Search for the cell housing the specified text and yield its (x, y) center coordinate. 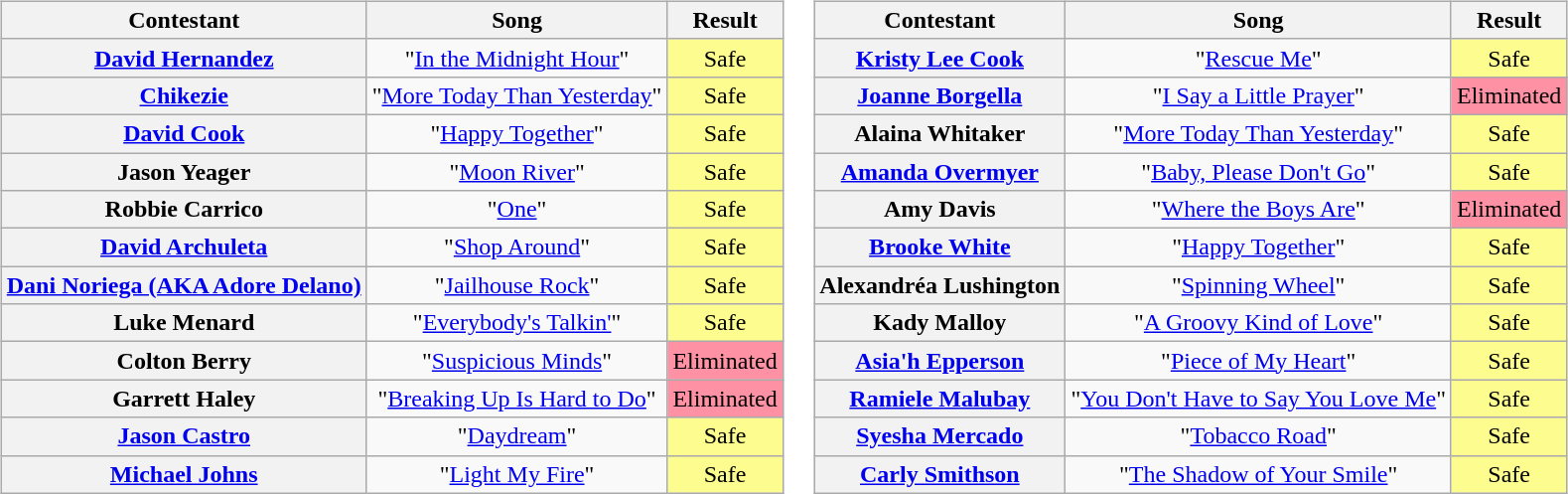
Kady Malloy (939, 323)
Joanne Borgella (939, 95)
"Shop Around" (516, 247)
"In the Midnight Hour" (516, 58)
Alaina Whitaker (939, 133)
"Everybody's Talkin'" (516, 323)
"I Say a Little Prayer" (1259, 95)
"Jailhouse Rock" (516, 285)
"Suspicious Minds" (516, 361)
Jason Yeager (184, 172)
Dani Noriega (AKA Adore Delano) (184, 285)
Robbie Carrico (184, 210)
"Baby, Please Don't Go" (1259, 172)
David Archuleta (184, 247)
Amanda Overmyer (939, 172)
Colton Berry (184, 361)
Brooke White (939, 247)
Carly Smithson (939, 474)
David Cook (184, 133)
"Where the Boys Are" (1259, 210)
Kristy Lee Cook (939, 58)
Garrett Haley (184, 399)
"You Don't Have to Say You Love Me" (1259, 399)
Amy Davis (939, 210)
Asia'h Epperson (939, 361)
"Daydream" (516, 436)
"Tobacco Road" (1259, 436)
"A Groovy Kind of Love" (1259, 323)
Luke Menard (184, 323)
Jason Castro (184, 436)
Ramiele Malubay (939, 399)
"Spinning Wheel" (1259, 285)
David Hernandez (184, 58)
"Piece of My Heart" (1259, 361)
Michael Johns (184, 474)
Chikezie (184, 95)
"Rescue Me" (1259, 58)
"Breaking Up Is Hard to Do" (516, 399)
"Moon River" (516, 172)
Syesha Mercado (939, 436)
"One" (516, 210)
"Light My Fire" (516, 474)
"The Shadow of Your Smile" (1259, 474)
Alexandréa Lushington (939, 285)
